Provide the (X, Y) coordinate of the cell's center where the given text is located.  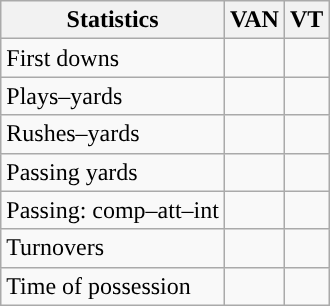
Passing yards (113, 172)
Rushes–yards (113, 134)
Statistics (113, 20)
Turnovers (113, 248)
VAN (254, 20)
Passing: comp–att–int (113, 210)
Plays–yards (113, 96)
Time of possession (113, 286)
First downs (113, 58)
VT (306, 20)
